Identify which cell holds the provided text, then report its [X, Y] central coordinate. 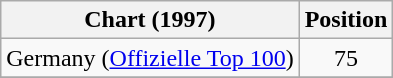
75 [346, 58]
Germany (Offizielle Top 100) [150, 58]
Position [346, 20]
Chart (1997) [150, 20]
